Extract the [X, Y] coordinate from the center of the cell holding the provided text.  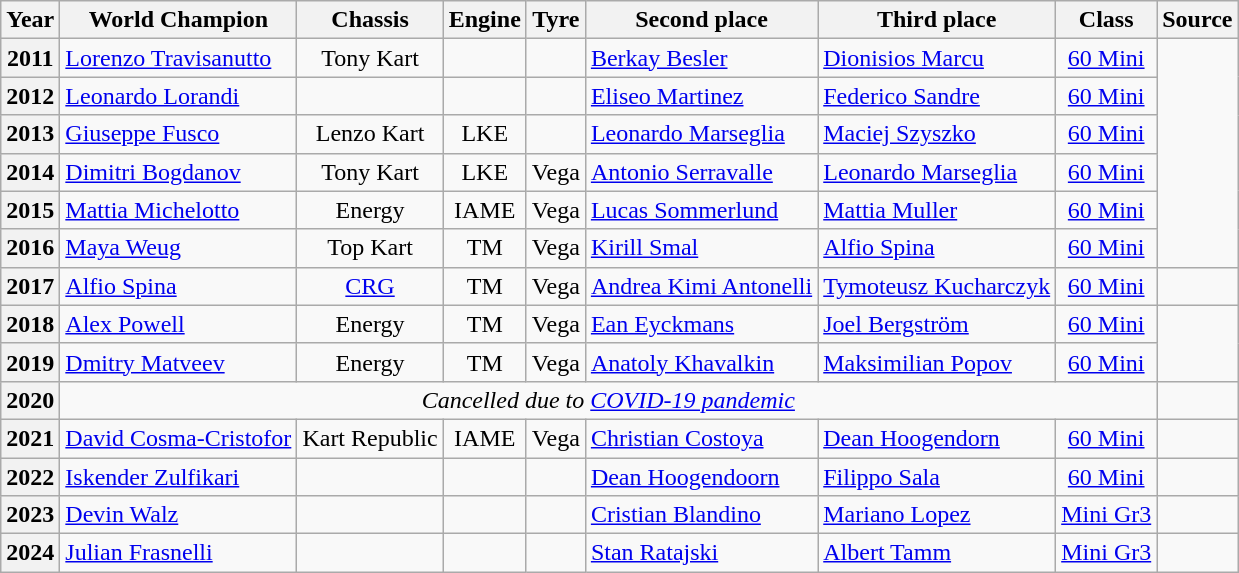
Maciej Szyszko [937, 134]
Class [1106, 20]
Kirill Smal [701, 248]
Cancelled due to COVID-19 pandemic [608, 400]
Christian Costoya [701, 438]
Third place [937, 20]
2017 [30, 286]
Federico Sandre [937, 96]
Devin Walz [178, 515]
Albert Tamm [937, 553]
Engine [484, 20]
2023 [30, 515]
2024 [30, 553]
2013 [30, 134]
Anatoly Khavalkin [701, 362]
Lenzo Kart [370, 134]
Leonardo Lorandi [178, 96]
Maksimilian Popov [937, 362]
Stan Ratajski [701, 553]
Dmitry Matveev [178, 362]
Iskender Zulfikari [178, 477]
Second place [701, 20]
Alex Powell [178, 324]
Giuseppe Fusco [178, 134]
CRG [370, 286]
2015 [30, 210]
2016 [30, 248]
2022 [30, 477]
2012 [30, 96]
Tymoteusz Kucharczyk [937, 286]
Joel Bergström [937, 324]
Lorenzo Travisanutto [178, 58]
Ean Eyckmans [701, 324]
Chassis [370, 20]
Cristian Blandino [701, 515]
Lucas Sommerlund [701, 210]
2018 [30, 324]
Maya Weug [178, 248]
Berkay Besler [701, 58]
2021 [30, 438]
World Champion [178, 20]
Kart Republic [370, 438]
Mattia Muller [937, 210]
2011 [30, 58]
Year [30, 20]
2014 [30, 172]
Andrea Kimi Antonelli [701, 286]
Filippo Sala [937, 477]
2020 [30, 400]
Mattia Michelotto [178, 210]
Julian Frasnelli [178, 553]
Dean Hoogendoorn [701, 477]
Tyre [556, 20]
Dean Hoogendorn [937, 438]
Dionisios Marcu [937, 58]
Mariano Lopez [937, 515]
2019 [30, 362]
Eliseo Martinez [701, 96]
Antonio Serravalle [701, 172]
Dimitri Bogdanov [178, 172]
David Cosma-Cristofor [178, 438]
Top Kart [370, 248]
Source [1198, 20]
